Capture the cell that displays the provided text and extract its [X, Y] central coordinate. 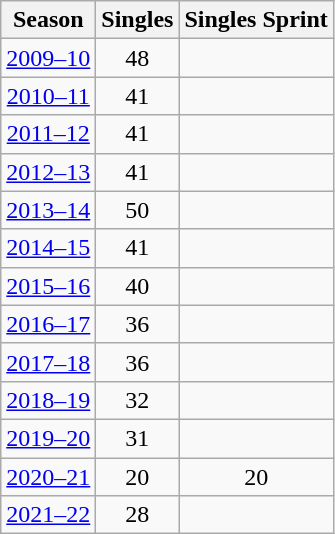
2017–18 [48, 362]
2016–17 [48, 324]
Singles [138, 20]
Singles Sprint [256, 20]
2018–19 [48, 400]
48 [138, 58]
32 [138, 400]
2013–14 [48, 210]
2014–15 [48, 248]
2021–22 [48, 515]
Season [48, 20]
2011–12 [48, 134]
2015–16 [48, 286]
2020–21 [48, 477]
2012–13 [48, 172]
28 [138, 515]
40 [138, 286]
2009–10 [48, 58]
2019–20 [48, 438]
50 [138, 210]
31 [138, 438]
2010–11 [48, 96]
